Capture the cell that displays the provided text and extract its [X, Y] central coordinate. 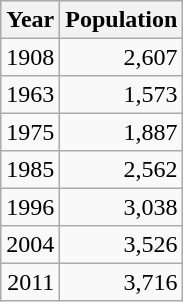
1908 [30, 56]
1,887 [122, 132]
2004 [30, 244]
2,607 [122, 56]
3,526 [122, 244]
1975 [30, 132]
1,573 [122, 94]
Population [122, 20]
1963 [30, 94]
1996 [30, 206]
3,716 [122, 282]
2,562 [122, 170]
Year [30, 20]
2011 [30, 282]
3,038 [122, 206]
1985 [30, 170]
